Return the [X, Y] coordinate for the center point of the cell that contains the specified text.  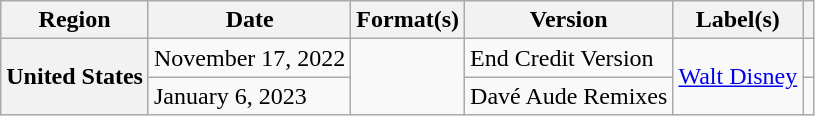
End Credit Version [569, 58]
Davé Aude Remixes [569, 96]
Region [75, 20]
January 6, 2023 [249, 96]
November 17, 2022 [249, 58]
Format(s) [408, 20]
Label(s) [738, 20]
Version [569, 20]
Date [249, 20]
United States [75, 77]
Walt Disney [738, 77]
